Extract the (x, y) coordinate from the center of the cell holding the provided text.  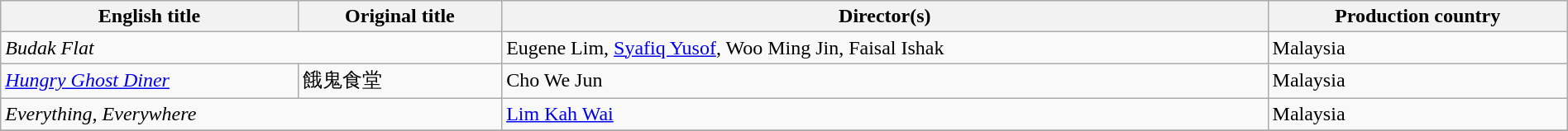
English title (150, 16)
Budak Flat (251, 48)
Cho We Jun (885, 81)
Production country (1417, 16)
Lim Kah Wai (885, 114)
Director(s) (885, 16)
Hungry Ghost Diner (150, 81)
Eugene Lim, Syafiq Yusof, Woo Ming Jin, Faisal Ishak (885, 48)
Original title (399, 16)
Everything, Everywhere (251, 114)
餓鬼食堂 (399, 81)
